Scan for the cell matching the given text and deliver its [X, Y] coordinate at center. 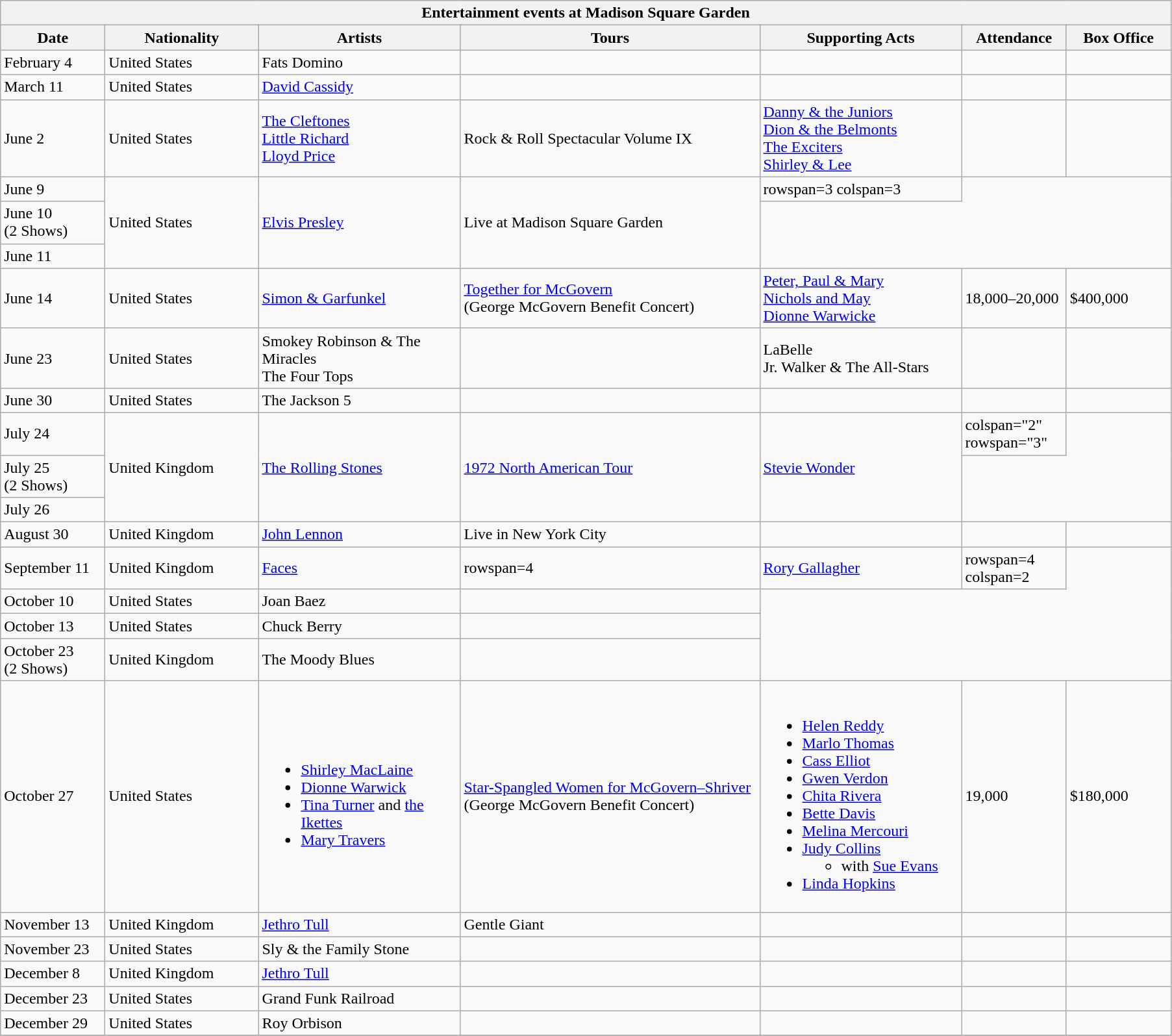
Gentle Giant [610, 924]
December 23 [53, 998]
June 2 [53, 138]
18,000–20,000 [1014, 298]
September 11 [53, 568]
Fats Domino [360, 62]
The CleftonesLittle RichardLloyd Price [360, 138]
Rock & Roll Spectacular Volume IX [610, 138]
February 4 [53, 62]
June 14 [53, 298]
Stevie Wonder [861, 467]
October 23(2 Shows) [53, 660]
rowspan=4 colspan=2 [1014, 568]
June 11 [53, 256]
Faces [360, 568]
Simon & Garfunkel [360, 298]
Sly & the Family Stone [360, 949]
Box Office [1118, 38]
October 27 [53, 796]
The Rolling Stones [360, 467]
June 9 [53, 189]
October 10 [53, 601]
Rory Gallagher [861, 568]
August 30 [53, 535]
July 26 [53, 510]
rowspan=3 colspan=3 [861, 189]
Together for McGovern(George McGovern Benefit Concert) [610, 298]
19,000 [1014, 796]
March 11 [53, 87]
Live in New York City [610, 535]
Supporting Acts [861, 38]
November 23 [53, 949]
$400,000 [1118, 298]
LaBelleJr. Walker & The All-Stars [861, 358]
Elvis Presley [360, 222]
Chuck Berry [360, 626]
The Jackson 5 [360, 400]
Live at Madison Square Garden [610, 222]
rowspan=4 [610, 568]
November 13 [53, 924]
Star-Spangled Women for McGovern–Shriver(George McGovern Benefit Concert) [610, 796]
July 25(2 Shows) [53, 475]
The Moody Blues [360, 660]
Attendance [1014, 38]
Peter, Paul & MaryNichols and MayDionne Warwicke [861, 298]
colspan="2" rowspan="3" [1014, 434]
December 29 [53, 1023]
Nationality [182, 38]
Entertainment events at Madison Square Garden [586, 13]
$180,000 [1118, 796]
Joan Baez [360, 601]
December 8 [53, 974]
Helen ReddyMarlo ThomasCass ElliotGwen VerdonChita RiveraBette DavisMelina MercouriJudy Collinswith Sue EvansLinda Hopkins [861, 796]
Artists [360, 38]
Shirley MacLaineDionne WarwickTina Turner and the IkettesMary Travers [360, 796]
Date [53, 38]
1972 North American Tour [610, 467]
Tours [610, 38]
October 13 [53, 626]
John Lennon [360, 535]
Grand Funk Railroad [360, 998]
Roy Orbison [360, 1023]
June 23 [53, 358]
June 10(2 Shows) [53, 222]
Danny & the JuniorsDion & the BelmontsThe ExcitersShirley & Lee [861, 138]
David Cassidy [360, 87]
June 30 [53, 400]
July 24 [53, 434]
Smokey Robinson & The MiraclesThe Four Tops [360, 358]
